Provide the [X, Y] coordinate of the cell's center where the given text is located.  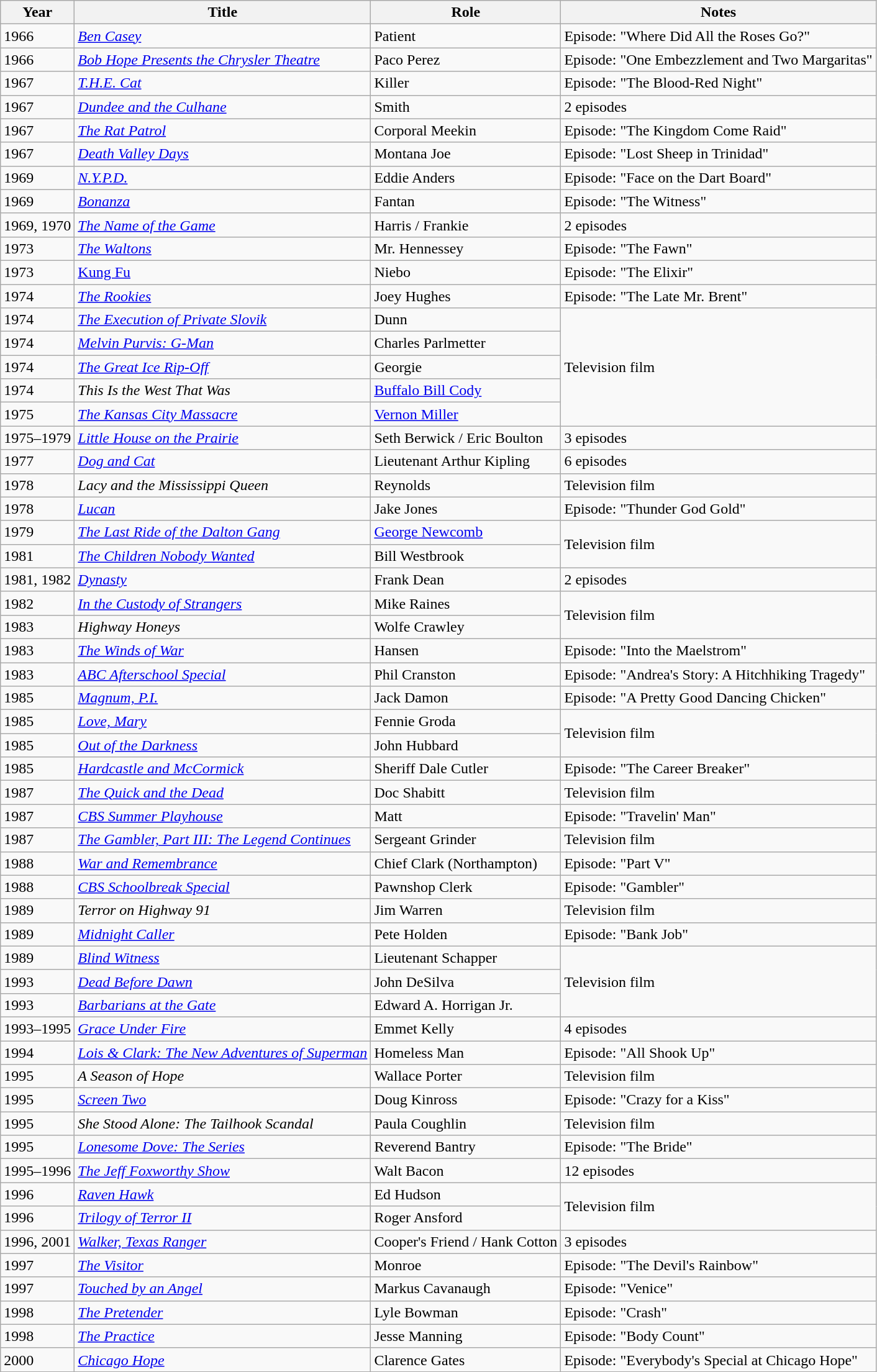
Smith [466, 107]
The Rat Patrol [222, 130]
Phil Cranston [466, 674]
Episode: "The Career Breaker" [718, 769]
Episode: "All Shook Up" [718, 1053]
Paco Perez [466, 60]
CBS Summer Playhouse [222, 816]
Episode: "Face on the Dart Board" [718, 178]
John DeSilva [466, 981]
Lieutenant Schapper [466, 958]
Paula Coughlin [466, 1124]
Episode: "Gambler" [718, 887]
The Last Ride of the Dalton Gang [222, 532]
Fennie Groda [466, 722]
Reverend Bantry [466, 1147]
Lois & Clark: The New Adventures of Superman [222, 1053]
The Practice [222, 1336]
Bill Westbrook [466, 556]
Episode: "The Devil's Rainbow" [718, 1265]
Jesse Manning [466, 1336]
1979 [37, 532]
Melvin Purvis: G-Man [222, 343]
Episode: "The Bride" [718, 1147]
Wallace Porter [466, 1076]
Trilogy of Terror II [222, 1218]
Mike Raines [466, 603]
Midnight Caller [222, 934]
Reynolds [466, 485]
A Season of Hope [222, 1076]
Episode: "The Fawn" [718, 248]
Episode: "Bank Job" [718, 934]
1993–1995 [37, 1029]
T.H.E. Cat [222, 83]
CBS Schoolbreak Special [222, 887]
Wolfe Crawley [466, 627]
Episode: "One Embezzlement and Two Margaritas" [718, 60]
Joey Hughes [466, 296]
Sergeant Grinder [466, 840]
Pawnshop Clerk [466, 887]
Eddie Anders [466, 178]
The Quick and the Dead [222, 793]
Hardcastle and McCormick [222, 769]
Episode: "Part V" [718, 863]
Jack Damon [466, 698]
Episode: "Crazy for a Kiss" [718, 1100]
Chicago Hope [222, 1360]
Patient [466, 36]
Edward A. Horrigan Jr. [466, 1005]
Episode: "Lost Sheep in Trinidad" [718, 154]
Episode: "Where Did All the Roses Go?" [718, 36]
Emmet Kelly [466, 1029]
1994 [37, 1053]
6 episodes [718, 461]
Episode: "Everybody's Special at Chicago Hope" [718, 1360]
Doug Kinross [466, 1100]
The Name of the Game [222, 225]
Title [222, 12]
1981 [37, 556]
Mr. Hennessey [466, 248]
Episode: "Andrea's Story: A Hitchhiking Tragedy" [718, 674]
Highway Honeys [222, 627]
Terror on Highway 91 [222, 911]
Episode: "Into the Maelstrom" [718, 650]
Cooper's Friend / Hank Cotton [466, 1242]
Kung Fu [222, 272]
Harris / Frankie [466, 225]
Lieutenant Arthur Kipling [466, 461]
Out of the Darkness [222, 745]
This Is the West That Was [222, 391]
Killer [466, 83]
Dunn [466, 320]
Bonanza [222, 201]
Notes [718, 12]
1977 [37, 461]
The Great Ice Rip-Off [222, 367]
1996, 2001 [37, 1242]
12 episodes [718, 1171]
Clarence Gates [466, 1360]
Episode: "Travelin' Man" [718, 816]
Dynasty [222, 579]
In the Custody of Strangers [222, 603]
Episode: "The Witness" [718, 201]
1975–1979 [37, 438]
Lyle Bowman [466, 1312]
Chief Clark (Northampton) [466, 863]
Ed Hudson [466, 1194]
Fantan [466, 201]
Seth Berwick / Eric Boulton [466, 438]
The Execution of Private Slovik [222, 320]
She Stood Alone: The Tailhook Scandal [222, 1124]
John Hubbard [466, 745]
Blind Witness [222, 958]
Death Valley Days [222, 154]
The Winds of War [222, 650]
The Pretender [222, 1312]
Hansen [466, 650]
The Kansas City Massacre [222, 414]
Pete Holden [466, 934]
Walt Bacon [466, 1171]
Lacy and the Mississippi Queen [222, 485]
Role [466, 12]
Jim Warren [466, 911]
Episode: "Body Count" [718, 1336]
1995–1996 [37, 1171]
Episode: "Venice" [718, 1289]
2000 [37, 1360]
Roger Ansford [466, 1218]
Episode: "The Blood-Red Night" [718, 83]
The Visitor [222, 1265]
Magnum, P.I. [222, 698]
Raven Hawk [222, 1194]
Lonesome Dove: The Series [222, 1147]
ABC Afterschool Special [222, 674]
Grace Under Fire [222, 1029]
Year [37, 12]
Doc Shabitt [466, 793]
Episode: "The Kingdom Come Raid" [718, 130]
War and Remembrance [222, 863]
Dundee and the Culhane [222, 107]
N.Y.P.D. [222, 178]
Episode: "Crash" [718, 1312]
Dog and Cat [222, 461]
Buffalo Bill Cody [466, 391]
Love, Mary [222, 722]
1981, 1982 [37, 579]
1982 [37, 603]
Ben Casey [222, 36]
Matt [466, 816]
Touched by an Angel [222, 1289]
The Children Nobody Wanted [222, 556]
Little House on the Prairie [222, 438]
Episode: "Thunder God Gold" [718, 509]
Charles Parlmetter [466, 343]
Homeless Man [466, 1053]
Niebo [466, 272]
Georgie [466, 367]
George Newcomb [466, 532]
Walker, Texas Ranger [222, 1242]
The Rookies [222, 296]
Bob Hope Presents the Chrysler Theatre [222, 60]
Episode: "The Elixir" [718, 272]
Screen Two [222, 1100]
Sheriff Dale Cutler [466, 769]
1975 [37, 414]
Corporal Meekin [466, 130]
4 episodes [718, 1029]
Dead Before Dawn [222, 981]
Frank Dean [466, 579]
Barbarians at the Gate [222, 1005]
Episode: "A Pretty Good Dancing Chicken" [718, 698]
Jake Jones [466, 509]
The Gambler, Part III: The Legend Continues [222, 840]
1969, 1970 [37, 225]
Vernon Miller [466, 414]
Markus Cavanaugh [466, 1289]
Lucan [222, 509]
Monroe [466, 1265]
Montana Joe [466, 154]
The Jeff Foxworthy Show [222, 1171]
The Waltons [222, 248]
Episode: "The Late Mr. Brent" [718, 296]
